Detect which cell encompasses the target text, then output its [x, y] center coordinate. 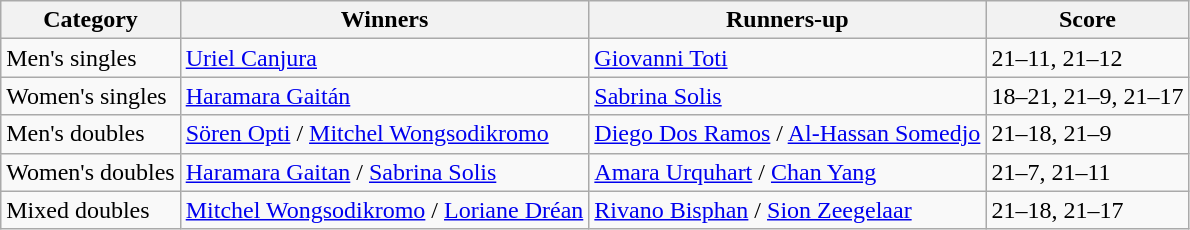
Haramara Gaitan / Sabrina Solis [384, 172]
Category [90, 20]
Men's doubles [90, 134]
Women's singles [90, 96]
Amara Urquhart / Chan Yang [788, 172]
Women's doubles [90, 172]
Giovanni Toti [788, 58]
Haramara Gaitán [384, 96]
Mixed doubles [90, 210]
Men's singles [90, 58]
Mitchel Wongsodikromo / Loriane Dréan [384, 210]
Diego Dos Ramos / Al-Hassan Somedjo [788, 134]
Sabrina Solis [788, 96]
21–18, 21–17 [1088, 210]
21–11, 21–12 [1088, 58]
21–7, 21–11 [1088, 172]
21–18, 21–9 [1088, 134]
Sören Opti / Mitchel Wongsodikromo [384, 134]
18–21, 21–9, 21–17 [1088, 96]
Score [1088, 20]
Winners [384, 20]
Uriel Canjura [384, 58]
Runners-up [788, 20]
Rivano Bisphan / Sion Zeegelaar [788, 210]
